Find where the given text appears and provide that cell's center as (X, Y) coordinate. 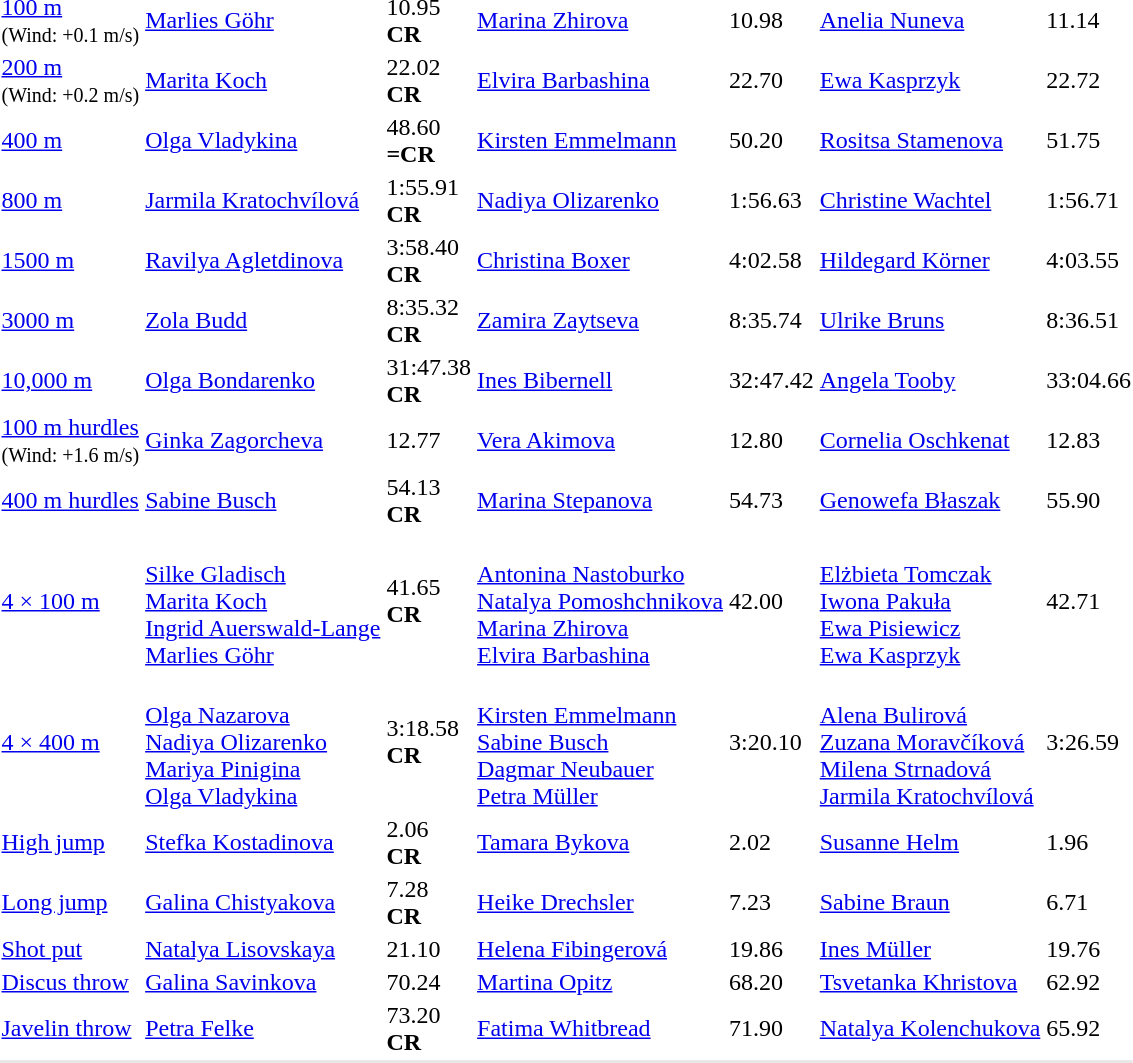
Natalya Kolenchukova (930, 1028)
Discus throw (70, 982)
Tamara Bykova (600, 842)
Helena Fibingerová (600, 949)
2.06CR (429, 842)
51.75 (1089, 140)
Sabine Busch (263, 500)
3:20.10 (772, 742)
Christina Boxer (600, 260)
65.92 (1089, 1028)
Silke GladischMarita KochIngrid Auerswald-LangeMarlies Göhr (263, 601)
Marita Koch (263, 80)
33:04.66 (1089, 380)
Olga Vladykina (263, 140)
Ulrike Bruns (930, 320)
Heike Drechsler (600, 902)
Kirsten EmmelmannSabine BuschDagmar NeubauerPetra Müller (600, 742)
7.23 (772, 902)
Rositsa Stamenova (930, 140)
400 m hurdles (70, 500)
Long jump (70, 902)
22.70 (772, 80)
71.90 (772, 1028)
Galina Savinkova (263, 982)
4 × 400 m (70, 742)
Nadiya Olizarenko (600, 200)
Christine Wachtel (930, 200)
Olga NazarovaNadiya OlizarenkoMariya PiniginaOlga Vladykina (263, 742)
6.71 (1089, 902)
4:03.55 (1089, 260)
Ines Müller (930, 949)
Zola Budd (263, 320)
Kirsten Emmelmann (600, 140)
Hildegard Körner (930, 260)
Javelin throw (70, 1028)
Zamira Zaytseva (600, 320)
Martina Opitz (600, 982)
Ginka Zagorcheva (263, 440)
22.72 (1089, 80)
19.76 (1089, 949)
12.77 (429, 440)
12.83 (1089, 440)
73.20CR (429, 1028)
54.73 (772, 500)
55.90 (1089, 500)
Stefka Kostadinova (263, 842)
8:36.51 (1089, 320)
1.96 (1089, 842)
Natalya Lisovskaya (263, 949)
Antonina NastoburkoNatalya PomoshchnikovaMarina ZhirovaElvira Barbashina (600, 601)
41.65CR (429, 601)
3:18.58CR (429, 742)
Tsvetanka Khristova (930, 982)
7.28CR (429, 902)
42.71 (1089, 601)
200 m(Wind: +0.2 m/s) (70, 80)
54.13CR (429, 500)
1500 m (70, 260)
Shot put (70, 949)
Elżbieta TomczakIwona PakułaEwa PisiewiczEwa Kasprzyk (930, 601)
8:35.74 (772, 320)
Marina Stepanova (600, 500)
3:26.59 (1089, 742)
19.86 (772, 949)
Petra Felke (263, 1028)
12.80 (772, 440)
800 m (70, 200)
21.10 (429, 949)
Vera Akimova (600, 440)
Angela Tooby (930, 380)
100 m hurdles(Wind: +1.6 m/s) (70, 440)
2.02 (772, 842)
3:58.40CR (429, 260)
Elvira Barbashina (600, 80)
31:47.38CR (429, 380)
70.24 (429, 982)
Olga Bondarenko (263, 380)
400 m (70, 140)
42.00 (772, 601)
Jarmila Kratochvílová (263, 200)
32:47.42 (772, 380)
62.92 (1089, 982)
Ines Bibernell (600, 380)
Genowefa Błaszak (930, 500)
50.20 (772, 140)
1:56.71 (1089, 200)
Susanne Helm (930, 842)
Cornelia Oschkenat (930, 440)
Galina Chistyakova (263, 902)
10,000 m (70, 380)
22.02CR (429, 80)
3000 m (70, 320)
Fatima Whitbread (600, 1028)
4 × 100 m (70, 601)
Ravilya Agletdinova (263, 260)
Sabine Braun (930, 902)
8:35.32CR (429, 320)
1:56.63 (772, 200)
1:55.91CR (429, 200)
4:02.58 (772, 260)
High jump (70, 842)
Ewa Kasprzyk (930, 80)
68.20 (772, 982)
48.60=CR (429, 140)
Alena BulirováZuzana MoravčíkováMilena StrnadováJarmila Kratochvílová (930, 742)
